For the text-containing cell, return its midpoint in (x, y) coordinate format. 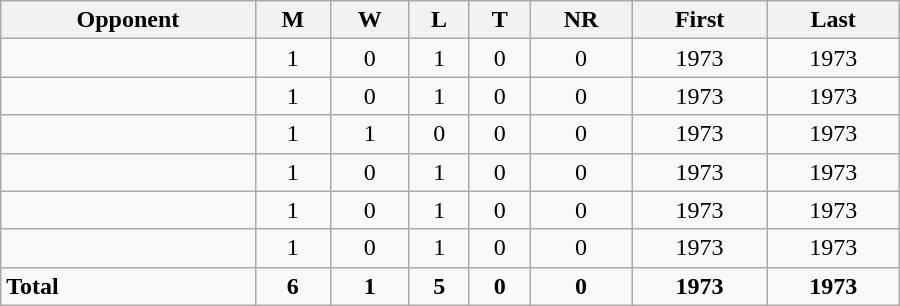
L (440, 20)
5 (440, 286)
Last (833, 20)
NR (581, 20)
W (369, 20)
Opponent (128, 20)
T (500, 20)
M (292, 20)
Total (128, 286)
First (700, 20)
6 (292, 286)
